Determine the [X, Y] coordinate at the center of the cell enclosing the given text.  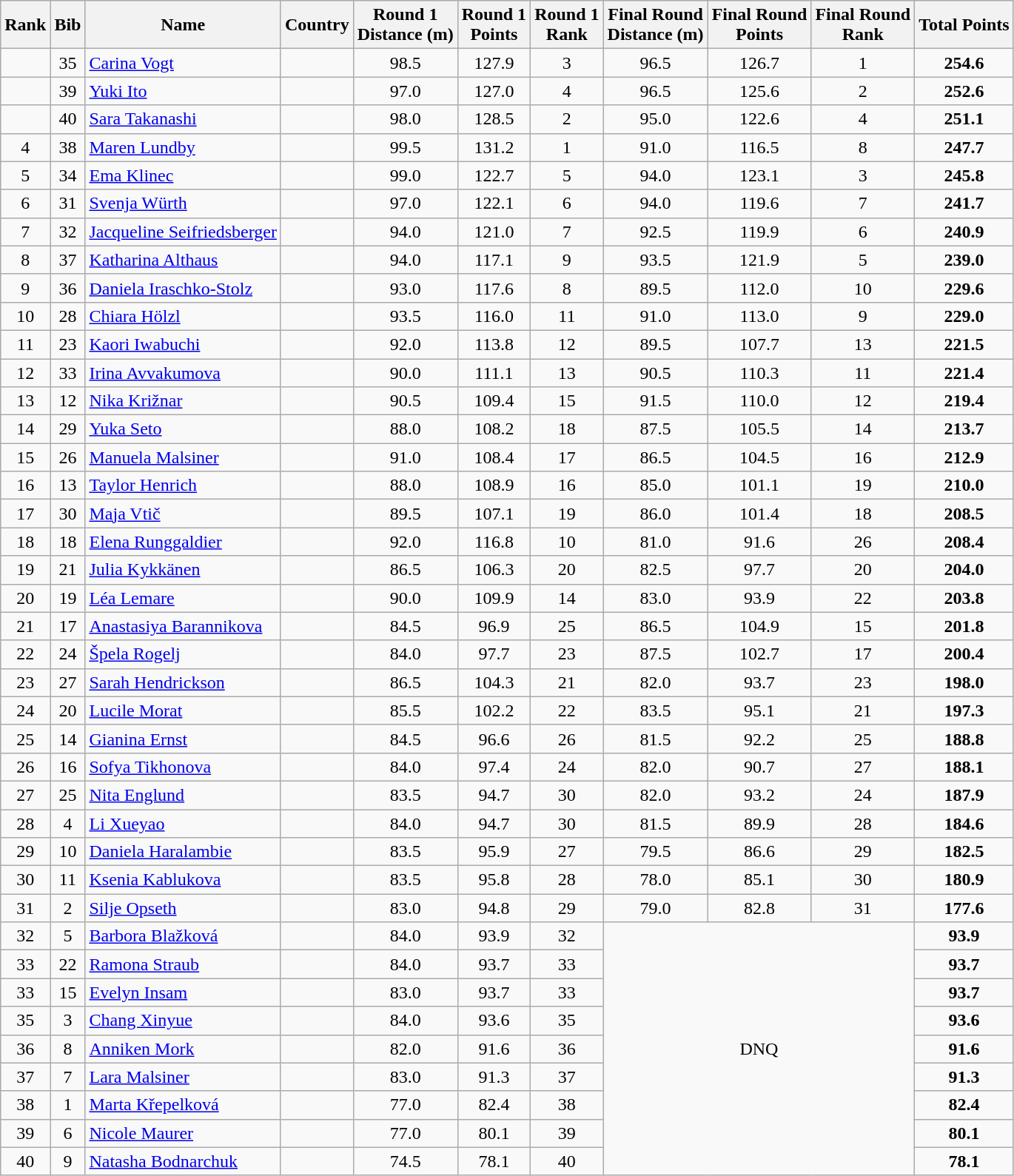
251.1 [964, 119]
Katharina Althaus [184, 260]
127.9 [494, 63]
128.5 [494, 119]
Li Xueyao [184, 824]
Daniela Haralambie [184, 852]
108.9 [494, 485]
Irina Avvakumova [184, 372]
Barbora Blažková [184, 936]
121.9 [759, 260]
96.6 [494, 739]
74.5 [406, 1161]
95.8 [494, 880]
Final Round Distance (m) [656, 25]
Elena Runggaldier [184, 542]
Maren Lundby [184, 147]
131.2 [494, 147]
Ema Klinec [184, 175]
116.0 [494, 316]
86.6 [759, 852]
Léa Lemare [184, 598]
Manuela Malsiner [184, 457]
97.4 [494, 767]
Sara Takanashi [184, 119]
Carina Vogt [184, 63]
98.5 [406, 63]
112.0 [759, 288]
94.8 [494, 908]
Maja Vtič [184, 514]
79.0 [656, 908]
221.5 [964, 344]
110.0 [759, 401]
85.0 [656, 485]
Taylor Henrich [184, 485]
Špela Rogelj [184, 654]
200.4 [964, 654]
188.8 [964, 739]
187.9 [964, 795]
99.0 [406, 175]
113.0 [759, 316]
95.9 [494, 852]
107.7 [759, 344]
79.5 [656, 852]
229.6 [964, 288]
82.5 [656, 570]
Nika Križnar [184, 401]
Jacqueline Seifriedsberger [184, 232]
102.2 [494, 710]
95.1 [759, 710]
188.1 [964, 767]
Anniken Mork [184, 1049]
240.9 [964, 232]
Silje Opseth [184, 908]
91.5 [656, 401]
229.0 [964, 316]
109.4 [494, 401]
247.7 [964, 147]
Final Round Points [759, 25]
96.9 [494, 626]
122.1 [494, 204]
239.0 [964, 260]
99.5 [406, 147]
81.0 [656, 542]
113.8 [494, 344]
108.2 [494, 429]
Kaori Iwabuchi [184, 344]
116.8 [494, 542]
127.0 [494, 91]
Rank [25, 25]
90.7 [759, 767]
121.0 [494, 232]
Evelyn Insam [184, 992]
125.6 [759, 91]
111.1 [494, 372]
93.2 [759, 795]
82.8 [759, 908]
254.6 [964, 63]
119.6 [759, 204]
Nita Englund [184, 795]
198.0 [964, 682]
204.0 [964, 570]
Chang Xinyue [184, 1021]
78.0 [656, 880]
85.5 [406, 710]
Round 1Rank [567, 25]
212.9 [964, 457]
106.3 [494, 570]
Daniela Iraschko-Stolz [184, 288]
203.8 [964, 598]
104.9 [759, 626]
108.4 [494, 457]
122.6 [759, 119]
Lara Malsiner [184, 1077]
34 [68, 175]
180.9 [964, 880]
126.7 [759, 63]
95.0 [656, 119]
123.1 [759, 175]
109.9 [494, 598]
Round 1Distance (m) [406, 25]
Marta Křepelková [184, 1105]
Bib [68, 25]
184.6 [964, 824]
86.0 [656, 514]
Ksenia Kablukova [184, 880]
Country [317, 25]
116.5 [759, 147]
Natasha Bodnarchuk [184, 1161]
110.3 [759, 372]
105.5 [759, 429]
122.7 [494, 175]
Yuki Ito [184, 91]
117.1 [494, 260]
101.4 [759, 514]
208.5 [964, 514]
Svenja Würth [184, 204]
Yuka Seto [184, 429]
107.1 [494, 514]
Sarah Hendrickson [184, 682]
Final Round Rank [863, 25]
85.1 [759, 880]
182.5 [964, 852]
Sofya Tikhonova [184, 767]
92.2 [759, 739]
Round 1Points [494, 25]
Gianina Ernst [184, 739]
Anastasiya Barannikova [184, 626]
104.3 [494, 682]
119.9 [759, 232]
98.0 [406, 119]
210.0 [964, 485]
213.7 [964, 429]
93.0 [406, 288]
Julia Kykkänen [184, 570]
DNQ [759, 1049]
Name [184, 25]
Chiara Hölzl [184, 316]
201.8 [964, 626]
Ramona Straub [184, 964]
252.6 [964, 91]
101.1 [759, 485]
219.4 [964, 401]
Lucile Morat [184, 710]
208.4 [964, 542]
241.7 [964, 204]
89.9 [759, 824]
177.6 [964, 908]
Nicole Maurer [184, 1133]
245.8 [964, 175]
Total Points [964, 25]
221.4 [964, 372]
102.7 [759, 654]
117.6 [494, 288]
197.3 [964, 710]
92.5 [656, 232]
104.5 [759, 457]
